Return [X, Y] of the center of cell containing provided text 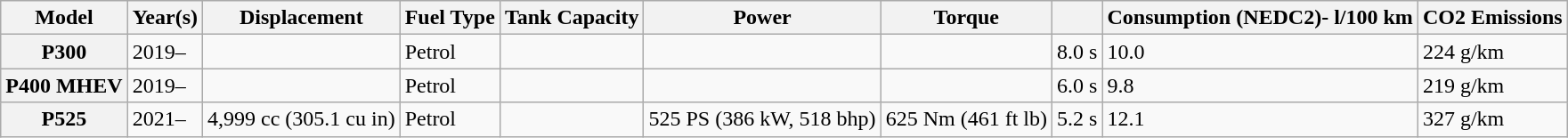
Consumption (NEDC2)- l/100 km [1260, 18]
9.8 [1260, 85]
CO2 Emissions [1492, 18]
Year(s) [165, 18]
525 PS (386 kW, 518 bhp) [762, 119]
P400 MHEV [64, 85]
625 Nm (461 ft lb) [966, 119]
327 g/km [1492, 119]
8.0 s [1077, 52]
4,999 cc (305.1 cu in) [302, 119]
Displacement [302, 18]
10.0 [1260, 52]
224 g/km [1492, 52]
Torque [966, 18]
Power [762, 18]
Model [64, 18]
P300 [64, 52]
P525 [64, 119]
12.1 [1260, 119]
Tank Capacity [572, 18]
219 g/km [1492, 85]
5.2 s [1077, 119]
2021– [165, 119]
Fuel Type [450, 18]
6.0 s [1077, 85]
